Return (x, y) of the center of cell containing provided text 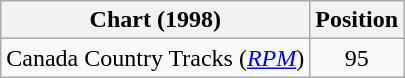
Chart (1998) (156, 20)
Canada Country Tracks (RPM) (156, 58)
95 (357, 58)
Position (357, 20)
